Determine the (x, y) coordinate at the center of the cell enclosing the given text.  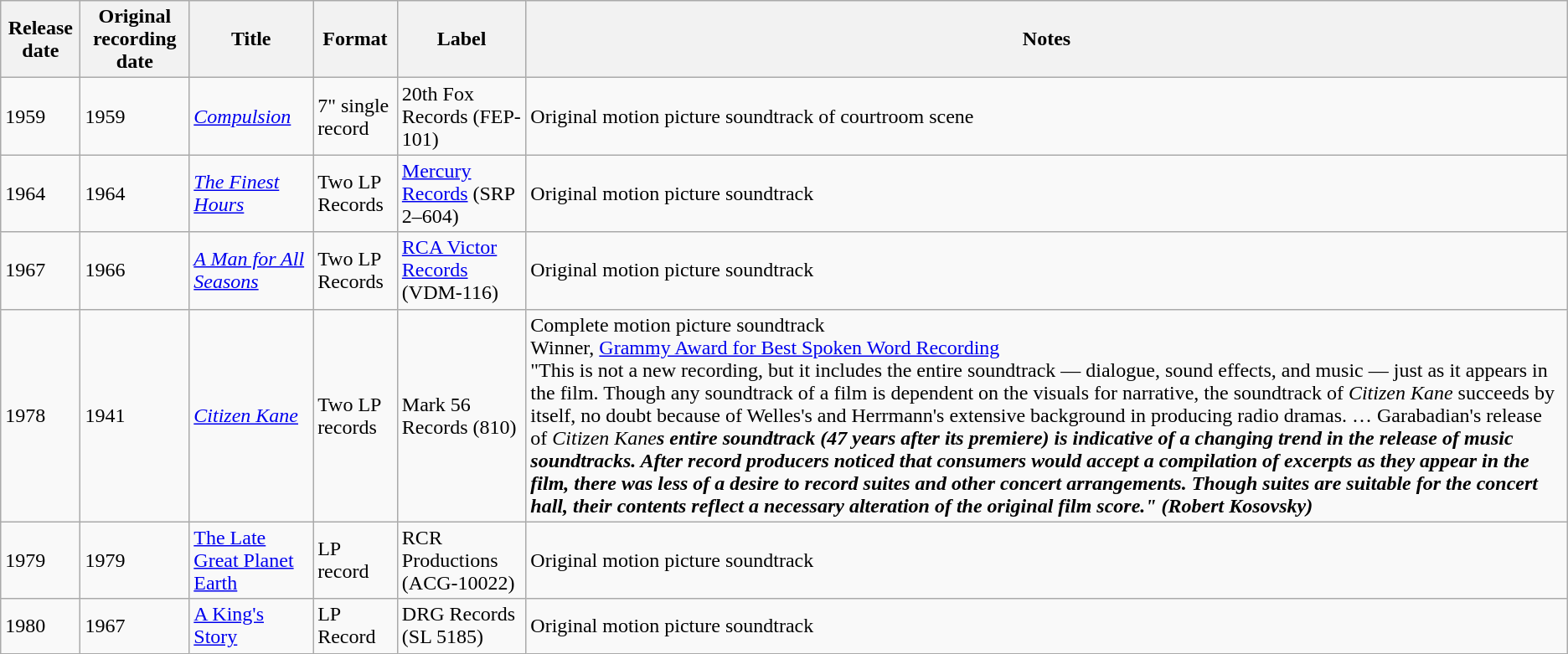
Original motion picture soundtrack of courtroom scene (1047, 116)
A King's Story (251, 626)
Notes (1047, 39)
1941 (135, 415)
Citizen Kane (251, 415)
Format (355, 39)
Original recording date (135, 39)
7" single record (355, 116)
The Late Great Planet Earth (251, 560)
Compulsion (251, 116)
1978 (40, 415)
LP record (355, 560)
20th Fox Records (FEP-101) (461, 116)
Label (461, 39)
1980 (40, 626)
Two LP records (355, 415)
Mark 56 Records (810) (461, 415)
A Man for All Seasons (251, 270)
Title (251, 39)
RCR Productions (ACG-10022) (461, 560)
1966 (135, 270)
DRG Records (SL 5185) (461, 626)
The Finest Hours (251, 193)
Mercury Records (SRP 2–604) (461, 193)
Release date (40, 39)
LP Record (355, 626)
RCA Victor Records (VDM-116) (461, 270)
